Output the [x, y] coordinate of the center of the cell containing the given text.  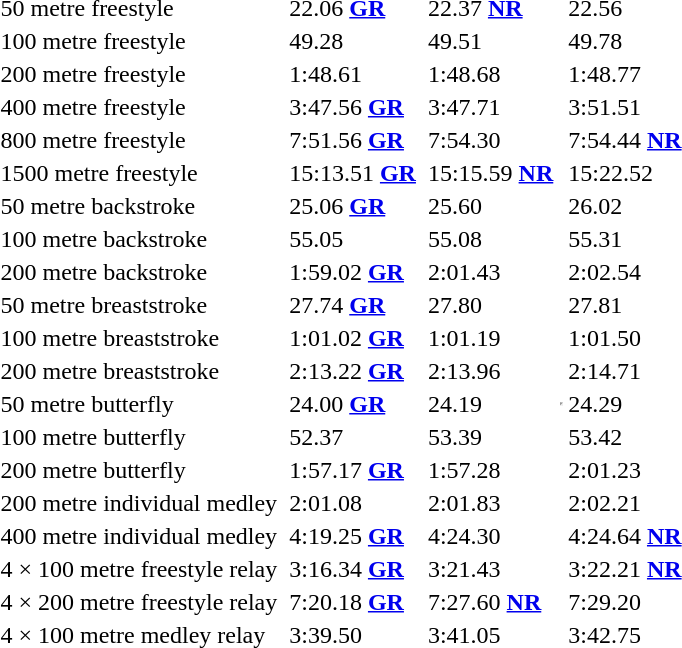
2:13.22 GR [353, 371]
55.08 [490, 239]
3:21.43 [490, 569]
7:54.30 [490, 140]
7:27.60 NR [490, 602]
4:19.25 GR [353, 536]
1:59.02 GR [353, 272]
25.06 GR [353, 206]
1:57.28 [490, 470]
15:15.59 NR [490, 173]
1:01.02 GR [353, 338]
49.28 [353, 41]
2:01.08 [353, 503]
25.60 [490, 206]
7:20.18 GR [353, 602]
1:48.68 [490, 74]
4:24.30 [490, 536]
2:01.43 [490, 272]
24.00 GR [353, 404]
27.80 [490, 305]
53.39 [490, 437]
52.37 [353, 437]
49.51 [490, 41]
3:47.71 [490, 107]
1:01.19 [490, 338]
3:47.56 GR [353, 107]
1:48.61 [353, 74]
2:13.96 [490, 371]
55.05 [353, 239]
1:57.17 GR [353, 470]
7:51.56 GR [353, 140]
3:16.34 GR [353, 569]
24.19 [490, 404]
15:13.51 GR [353, 173]
2:01.83 [490, 503]
27.74 GR [353, 305]
